Output the (x, y) coordinate of the center of the cell containing the given text.  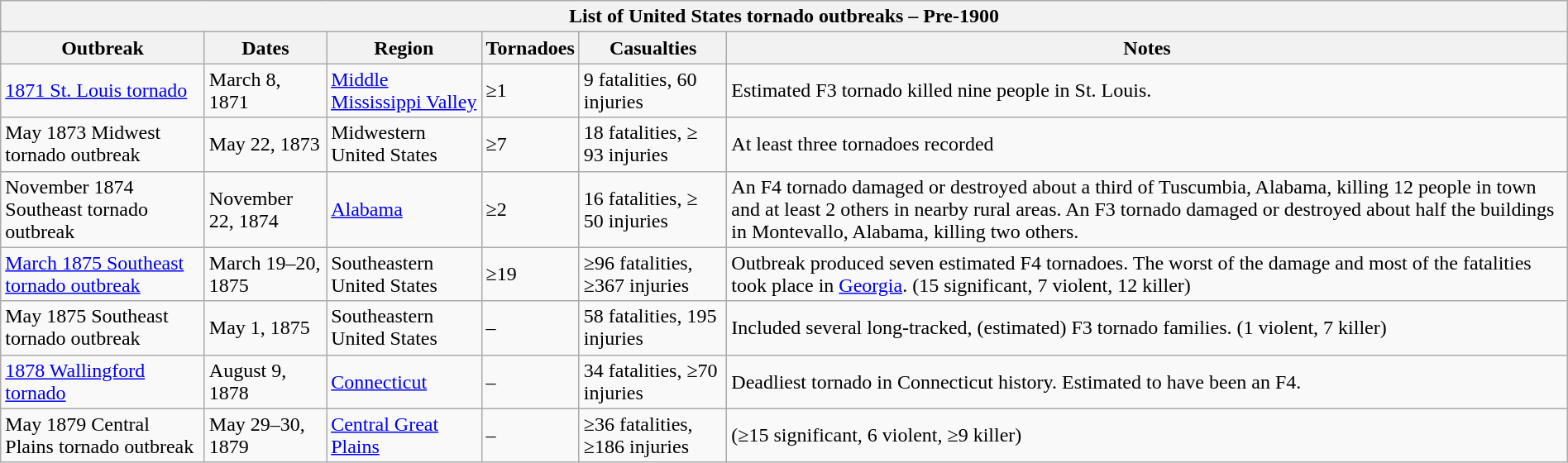
≥96 fatalities, ≥367 injuries (653, 274)
Outbreak (103, 48)
34 fatalities, ≥70 injuries (653, 382)
18 fatalities, ≥ 93 injuries (653, 144)
1871 St. Louis tornado (103, 91)
Midwestern United States (404, 144)
Dates (265, 48)
May 1873 Midwest tornado outbreak (103, 144)
November 22, 1874 (265, 209)
Alabama (404, 209)
May 1879 Central Plains tornado outbreak (103, 435)
≥19 (530, 274)
Middle Mississippi Valley (404, 91)
≥7 (530, 144)
1878 Wallingford tornado (103, 382)
≥36 fatalities, ≥186 injuries (653, 435)
At least three tornadoes recorded (1147, 144)
Included several long-tracked, (estimated) F3 tornado families. (1 violent, 7 killer) (1147, 327)
May 1, 1875 (265, 327)
Deadliest tornado in Connecticut history. Estimated to have been an F4. (1147, 382)
November 1874 Southeast tornado outbreak (103, 209)
Tornadoes (530, 48)
Estimated F3 tornado killed nine people in St. Louis. (1147, 91)
≥2 (530, 209)
March 1875 Southeast tornado outbreak (103, 274)
May 1875 Southeast tornado outbreak (103, 327)
May 29–30, 1879 (265, 435)
March 19–20, 1875 (265, 274)
Notes (1147, 48)
August 9, 1878 (265, 382)
9 fatalities, 60 injuries (653, 91)
March 8, 1871 (265, 91)
May 22, 1873 (265, 144)
Connecticut (404, 382)
(≥15 significant, 6 violent, ≥9 killer) (1147, 435)
Casualties (653, 48)
58 fatalities, 195 injuries (653, 327)
Region (404, 48)
Central Great Plains (404, 435)
≥1 (530, 91)
16 fatalities, ≥ 50 injuries (653, 209)
List of United States tornado outbreaks – Pre-1900 (784, 17)
